Search for the cell housing the specified text and yield its (X, Y) center coordinate. 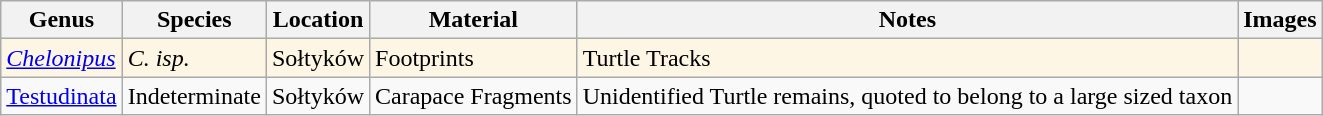
C. isp. (194, 58)
Carapace Fragments (474, 96)
Images (1280, 20)
Notes (907, 20)
Testudinata (62, 96)
Unidentified Turtle remains, quoted to belong to a large sized taxon (907, 96)
Species (194, 20)
Chelonipus (62, 58)
Footprints (474, 58)
Location (318, 20)
Material (474, 20)
Indeterminate (194, 96)
Turtle Tracks (907, 58)
Genus (62, 20)
